Scan for the cell matching the given text and deliver its [x, y] coordinate at center. 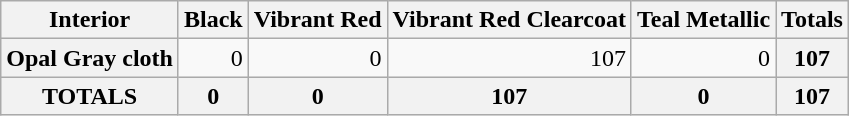
Vibrant Red [318, 20]
Black [213, 20]
Teal Metallic [703, 20]
Opal Gray cloth [90, 58]
TOTALS [90, 96]
Totals [812, 20]
Vibrant Red Clearcoat [509, 20]
Interior [90, 20]
